Determine the [X, Y] coordinate at the center of the cell enclosing the given text.  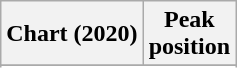
Peakposition [189, 34]
Chart (2020) [72, 34]
